For the text-containing cell, return its midpoint in (x, y) coordinate format. 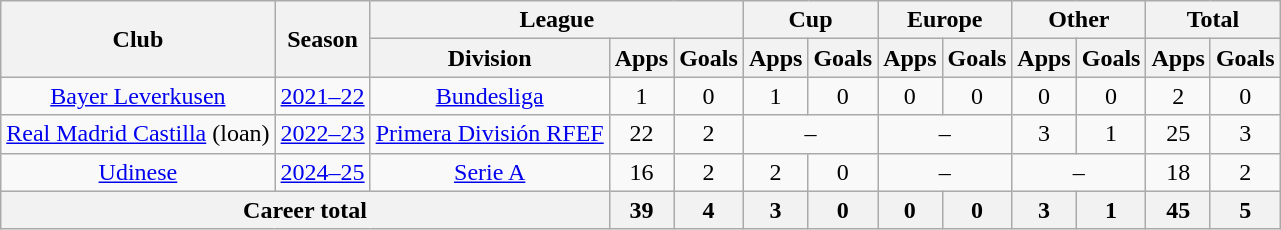
Career total (305, 210)
Real Madrid Castilla (loan) (138, 134)
Other (1079, 20)
45 (1178, 210)
16 (641, 172)
Club (138, 39)
Cup (810, 20)
Serie A (490, 172)
Total (1213, 20)
Bayer Leverkusen (138, 96)
Bundesliga (490, 96)
2022–23 (322, 134)
39 (641, 210)
League (556, 20)
18 (1178, 172)
2024–25 (322, 172)
Udinese (138, 172)
2021–22 (322, 96)
Europe (945, 20)
25 (1178, 134)
4 (709, 210)
Division (490, 58)
22 (641, 134)
5 (1245, 210)
Season (322, 39)
Primera División RFEF (490, 134)
